Pinpoint the cell where the given text exists, returning its [x, y] midpoint coordinate. 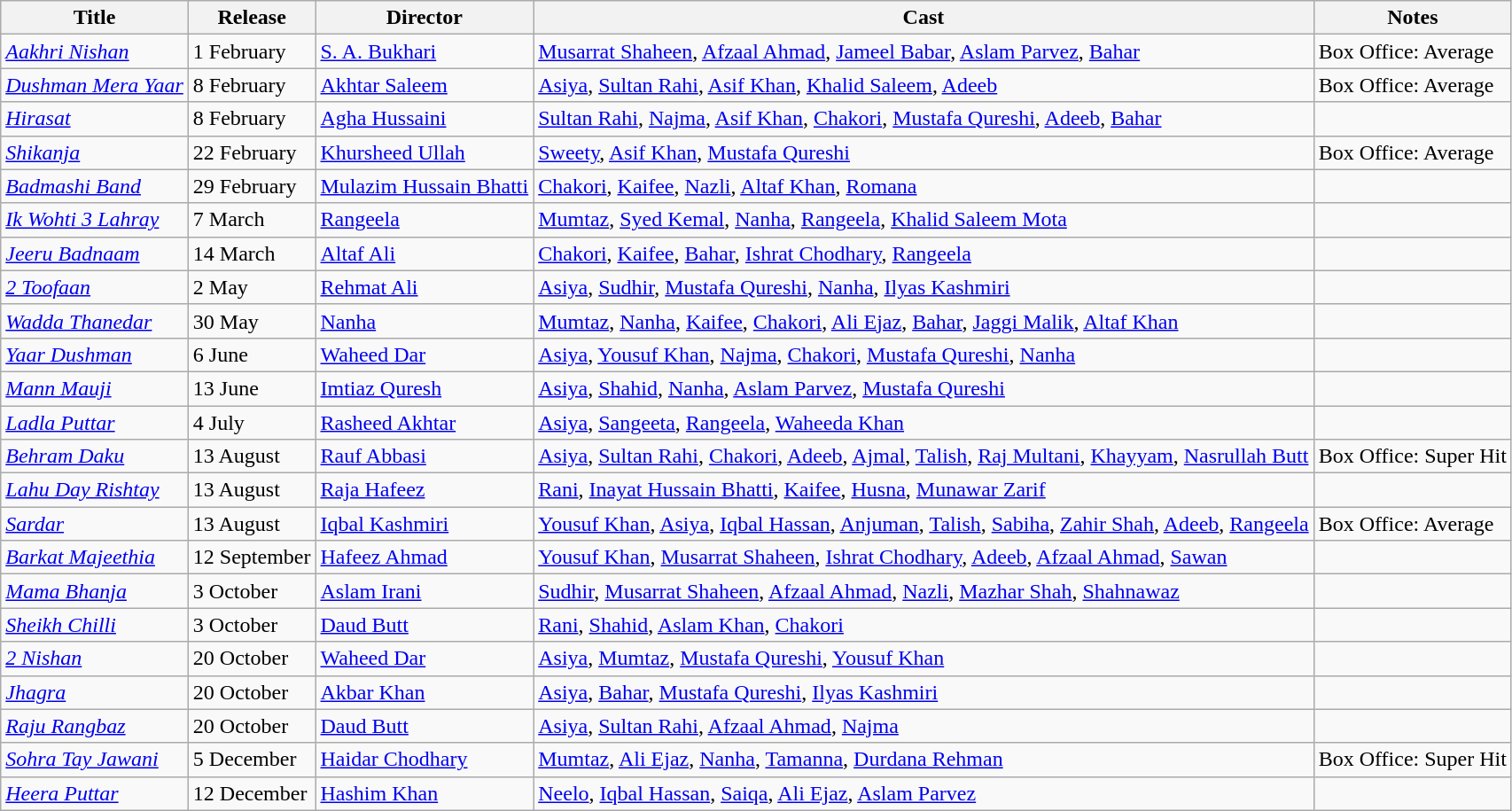
Sweety, Asif Khan, Mustafa Qureshi [924, 152]
Mumtaz, Syed Kemal, Nanha, Rangeela, Khalid Saleem Mota [924, 220]
Chakori, Kaifee, Nazli, Altaf Khan, Romana [924, 186]
Mumtaz, Nanha, Kaifee, Chakori, Ali Ejaz, Bahar, Jaggi Malik, Altaf Khan [924, 321]
Haidar Chodhary [425, 760]
22 February [252, 152]
Aakhri Nishan [95, 51]
Sudhir, Musarrat Shaheen, Afzaal Ahmad, Nazli, Mazhar Shah, Shahnawaz [924, 591]
Yousuf Khan, Asiya, Iqbal Hassan, Anjuman, Talish, Sabiha, Zahir Shah, Adeeb, Rangeela [924, 524]
Mama Bhanja [95, 591]
Nanha [425, 321]
Rangeela [425, 220]
Rehmat Ali [425, 287]
Neelo, Iqbal Hassan, Saiqa, Ali Ejaz, Aslam Parvez [924, 793]
Altaf Ali [425, 253]
Akhtar Saleem [425, 85]
Agha Hussaini [425, 119]
Asiya, Mumtaz, Mustafa Qureshi, Yousuf Khan [924, 659]
Sardar [95, 524]
Khursheed Ullah [425, 152]
Asiya, Yousuf Khan, Najma, Chakori, Mustafa Qureshi, Nanha [924, 355]
Wadda Thanedar [95, 321]
S. A. Bukhari [425, 51]
Title [95, 18]
2 May [252, 287]
Release [252, 18]
Asiya, Sultan Rahi, Afzaal Ahmad, Najma [924, 726]
Hashim Khan [425, 793]
Behram Daku [95, 456]
Mann Mauji [95, 388]
7 March [252, 220]
Rasheed Akhtar [425, 423]
Director [425, 18]
Rauf Abbasi [425, 456]
Cast [924, 18]
Aslam Irani [425, 591]
4 July [252, 423]
Barkat Majeethia [95, 558]
Jhagra [95, 692]
2 Toofaan [95, 287]
Sohra Tay Jawani [95, 760]
Akbar Khan [425, 692]
12 December [252, 793]
Yaar Dushman [95, 355]
Asiya, Bahar, Mustafa Qureshi, Ilyas Kashmiri [924, 692]
Iqbal Kashmiri [425, 524]
12 September [252, 558]
Hafeez Ahmad [425, 558]
Mumtaz, Ali Ejaz, Nanha, Tamanna, Durdana Rehman [924, 760]
Sultan Rahi, Najma, Asif Khan, Chakori, Mustafa Qureshi, Adeeb, Bahar [924, 119]
Sheikh Chilli [95, 625]
Heera Puttar [95, 793]
29 February [252, 186]
Hirasat [95, 119]
Badmashi Band [95, 186]
Lahu Day Rishtay [95, 490]
Yousuf Khan, Musarrat Shaheen, Ishrat Chodhary, Adeeb, Afzaal Ahmad, Sawan [924, 558]
Asiya, Sultan Rahi, Asif Khan, Khalid Saleem, Adeeb [924, 85]
2 Nishan [95, 659]
30 May [252, 321]
Asiya, Sultan Rahi, Chakori, Adeeb, Ajmal, Talish, Raj Multani, Khayyam, Nasrullah Butt [924, 456]
1 February [252, 51]
Asiya, Sangeeta, Rangeela, Waheeda Khan [924, 423]
6 June [252, 355]
Ladla Puttar [95, 423]
Rani, Inayat Hussain Bhatti, Kaifee, Husna, Munawar Zarif [924, 490]
Asiya, Sudhir, Mustafa Qureshi, Nanha, Ilyas Kashmiri [924, 287]
Notes [1413, 18]
5 December [252, 760]
Rani, Shahid, Aslam Khan, Chakori [924, 625]
Raju Rangbaz [95, 726]
Jeeru Badnaam [95, 253]
14 March [252, 253]
Asiya, Shahid, Nanha, Aslam Parvez, Mustafa Qureshi [924, 388]
13 June [252, 388]
Shikanja [95, 152]
Musarrat Shaheen, Afzaal Ahmad, Jameel Babar, Aslam Parvez, Bahar [924, 51]
Raja Hafeez [425, 490]
Chakori, Kaifee, Bahar, Ishrat Chodhary, Rangeela [924, 253]
Ik Wohti 3 Lahray [95, 220]
Dushman Mera Yaar [95, 85]
Mulazim Hussain Bhatti [425, 186]
Imtiaz Quresh [425, 388]
